Detect which cell encompasses the target text, then output its (x, y) center coordinate. 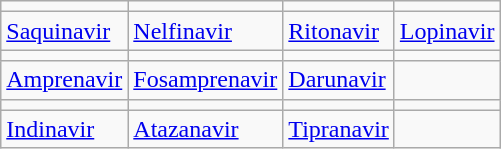
Nelfinavir (206, 31)
Atazanavir (206, 129)
Fosamprenavir (206, 80)
Saquinavir (64, 31)
Darunavir (339, 80)
Lopinavir (447, 31)
Indinavir (64, 129)
Tipranavir (339, 129)
Ritonavir (339, 31)
Amprenavir (64, 80)
